Identify which cell holds the provided text, then report its (x, y) central coordinate. 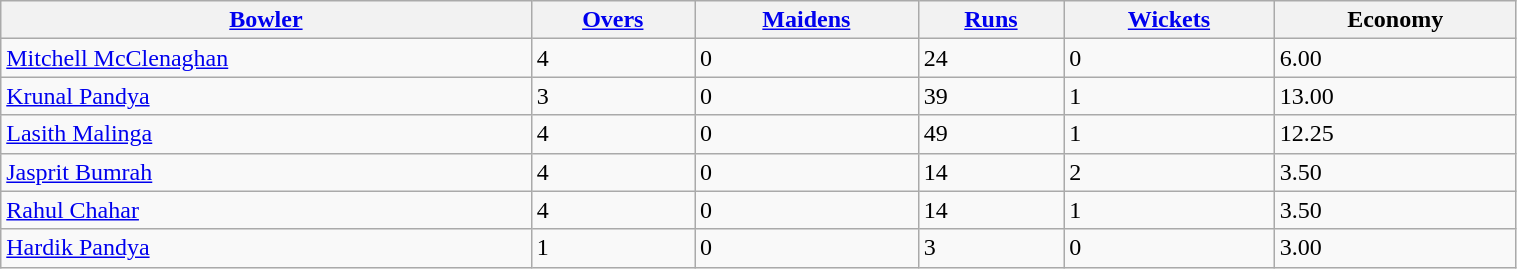
Krunal Pandya (266, 96)
Lasith Malinga (266, 134)
39 (990, 96)
49 (990, 134)
Overs (612, 20)
Mitchell McClenaghan (266, 58)
12.25 (1395, 134)
Economy (1395, 20)
24 (990, 58)
Rahul Chahar (266, 210)
Maidens (806, 20)
Runs (990, 20)
Bowler (266, 20)
2 (1170, 172)
Hardik Pandya (266, 248)
Wickets (1170, 20)
6.00 (1395, 58)
Jasprit Bumrah (266, 172)
13.00 (1395, 96)
3.00 (1395, 248)
